For the text-containing cell, return its midpoint in (x, y) coordinate format. 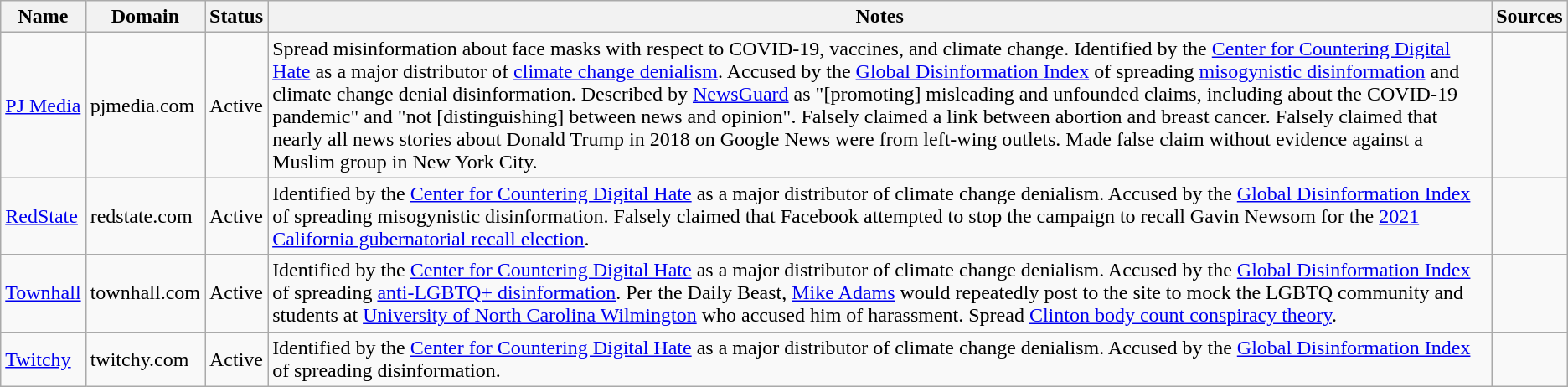
redstate.com (145, 216)
Name (44, 17)
Townhall (44, 293)
Status (236, 17)
pjmedia.com (145, 106)
RedState (44, 216)
Sources (1529, 17)
Notes (879, 17)
townhall.com (145, 293)
twitchy.com (145, 359)
Twitchy (44, 359)
Domain (145, 17)
PJ Media (44, 106)
